Locate the cell with the specified text and output its [X, Y] center coordinate. 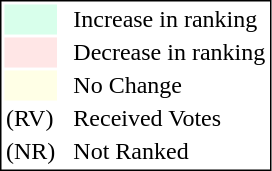
Increase in ranking [170, 19]
No Change [170, 85]
Received Votes [170, 119]
Decrease in ranking [170, 53]
(RV) [30, 119]
(NR) [30, 151]
Not Ranked [170, 151]
